Provide the [x, y] coordinate of the cell's center where the given text is located.  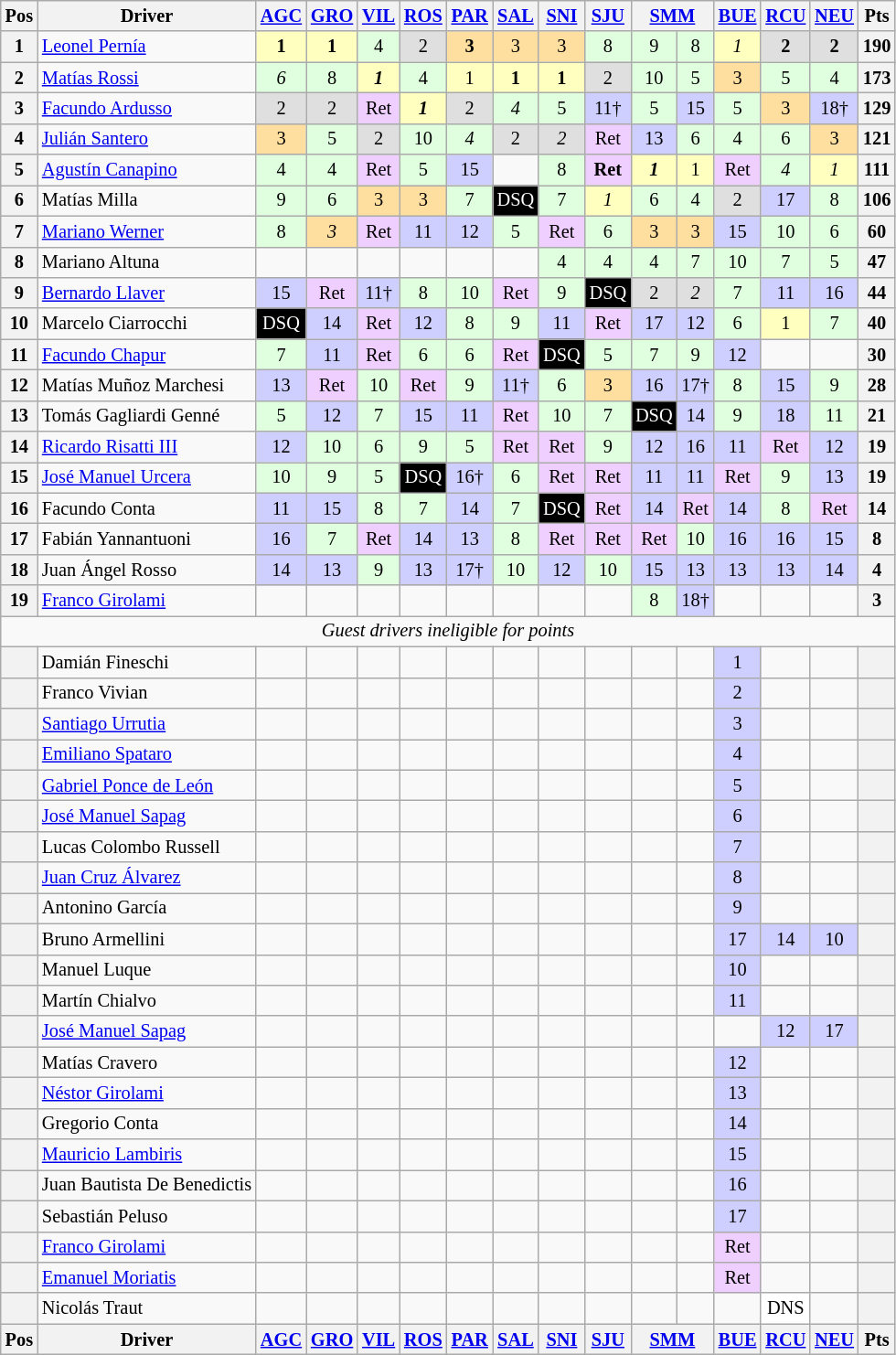
121 [877, 139]
47 [877, 262]
Gregorio Conta [146, 1124]
Facundo Ardusso [146, 108]
Matías Milla [146, 200]
Juan Ángel Rosso [146, 570]
Julián Santero [146, 139]
Matías Cravero [146, 1062]
Néstor Girolami [146, 1093]
Sebastián Peluso [146, 1216]
40 [877, 324]
16† [470, 477]
Franco Vivian [146, 693]
Bernardo Llaver [146, 293]
44 [877, 293]
Gabriel Ponce de León [146, 785]
DNS [785, 1308]
Juan Cruz Álvarez [146, 878]
Santiago Urrutia [146, 723]
190 [877, 47]
Leonel Pernía [146, 47]
Juan Bautista De Benedictis [146, 1185]
Mauricio Lambiris [146, 1155]
Matías Muñoz Marchesi [146, 385]
Nicolás Traut [146, 1308]
Damián Fineschi [146, 662]
129 [877, 108]
Facundo Chapur [146, 355]
Tomás Gagliardi Genné [146, 416]
Fabián Yannantuoni [146, 539]
Antonino García [146, 908]
21 [877, 416]
106 [877, 200]
Emiliano Spataro [146, 754]
28 [877, 385]
Mariano Altuna [146, 262]
60 [877, 231]
Ricardo Risatti III [146, 447]
Mariano Werner [146, 231]
Manuel Luque [146, 970]
Agustín Canapino [146, 170]
Facundo Conta [146, 508]
Lucas Colombo Russell [146, 847]
111 [877, 170]
Matías Rossi [146, 78]
Emanuel Moriatis [146, 1277]
José Manuel Urcera [146, 477]
Martín Chialvo [146, 1000]
Marcelo Ciarrocchi [146, 324]
Guest drivers ineligible for points [448, 631]
30 [877, 355]
Bruno Armellini [146, 939]
173 [877, 78]
